Provide the (x, y) coordinate of the cell's center where the given text is located.  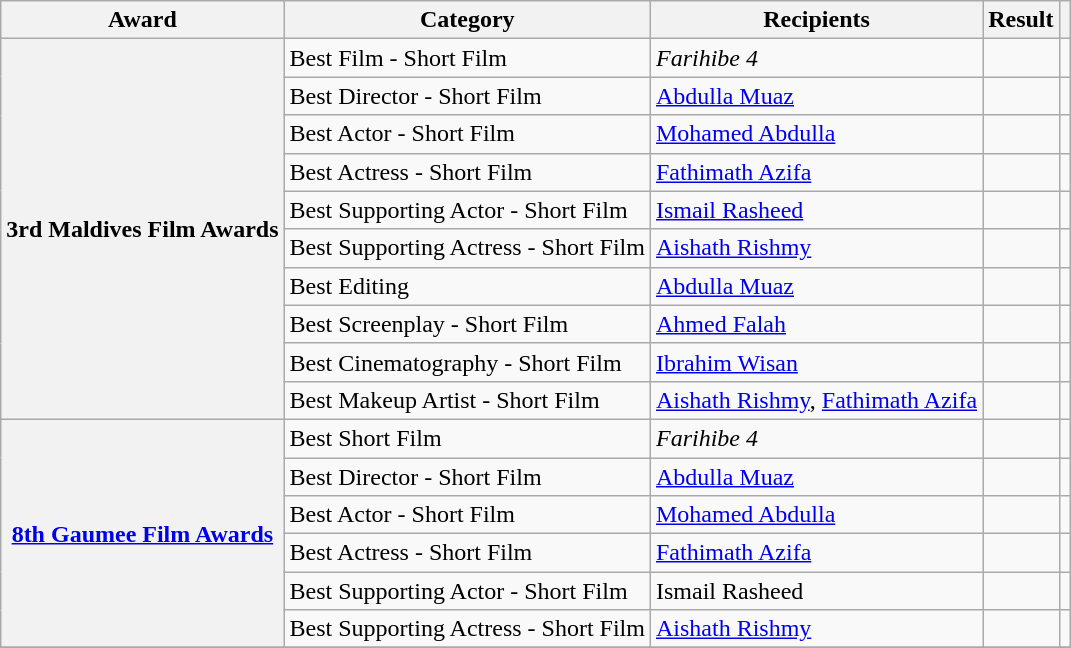
Best Screenplay - Short Film (467, 324)
8th Gaumee Film Awards (142, 533)
Ahmed Falah (816, 324)
Best Editing (467, 286)
Recipients (816, 20)
Aishath Rishmy, Fathimath Azifa (816, 400)
Result (1021, 20)
3rd Maldives Film Awards (142, 230)
Best Makeup Artist - Short Film (467, 400)
Best Film - Short Film (467, 58)
Best Cinematography - Short Film (467, 362)
Award (142, 20)
Category (467, 20)
Best Short Film (467, 438)
Ibrahim Wisan (816, 362)
